Identify which cell holds the provided text, then report its (x, y) central coordinate. 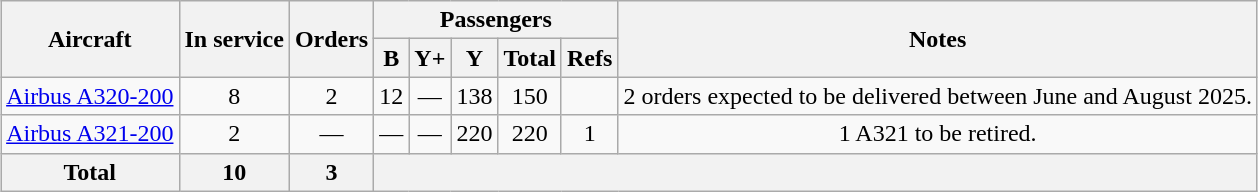
8 (234, 96)
138 (474, 96)
Y+ (430, 58)
Orders (331, 39)
Y (474, 58)
In service (234, 39)
1 (589, 134)
150 (530, 96)
10 (234, 172)
2 orders expected to be delivered between June and August 2025. (938, 96)
12 (392, 96)
Airbus A320-200 (90, 96)
Notes (938, 39)
Airbus A321-200 (90, 134)
1 A321 to be retired. (938, 134)
Refs (589, 58)
B (392, 58)
Aircraft (90, 39)
Passengers (496, 20)
3 (331, 172)
